Identify which cell holds the provided text, then report its [X, Y] central coordinate. 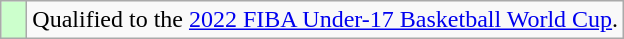
Qualified to the 2022 FIBA Under-17 Basketball World Cup. [326, 20]
